Return (x, y) of the center of cell containing provided text 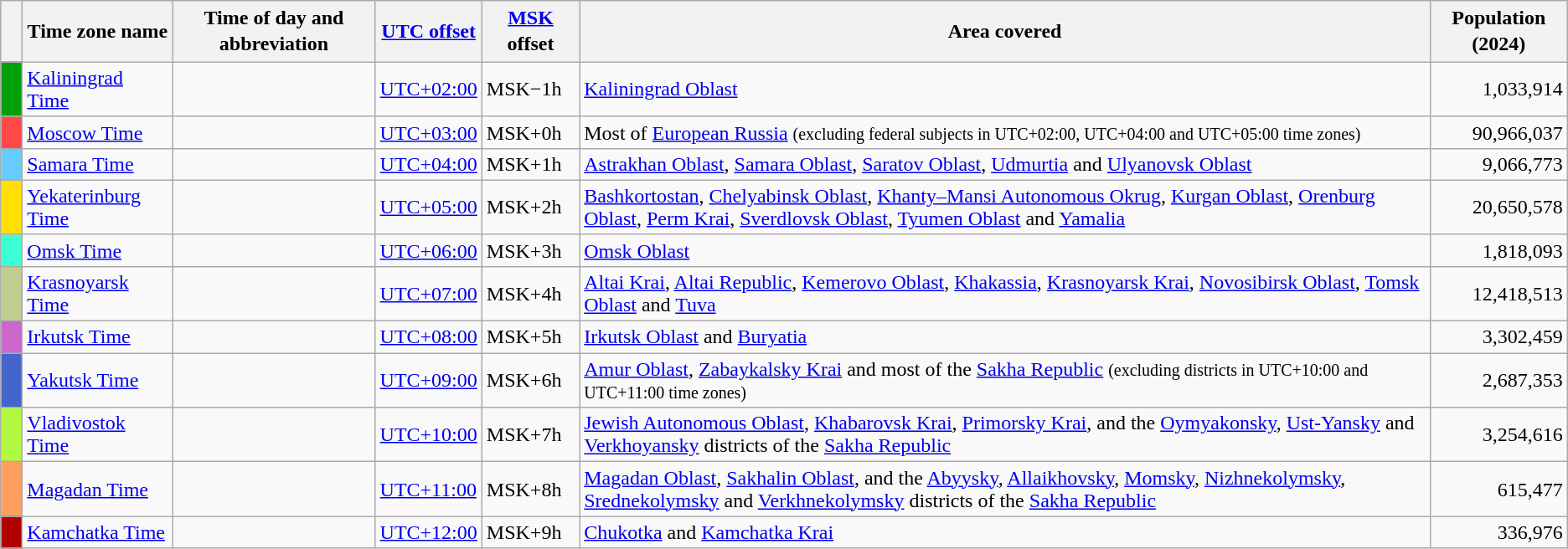
Samara Time (97, 164)
Omsk Time (97, 250)
Time zone name (97, 32)
MSK+0h (530, 132)
Moscow Time (97, 132)
Irkutsk Time (97, 337)
12,418,513 (1498, 295)
Kamchatka Time (97, 532)
Irkutsk Oblast and Buryatia (1005, 337)
MSK offset (530, 32)
Area covered (1005, 32)
MSK+6h (530, 380)
UTC+07:00 (429, 295)
UTC+02:00 (429, 89)
Time of day and abbreviation (274, 32)
MSK+8h (530, 489)
UTC+12:00 (429, 532)
1,033,914 (1498, 89)
20,650,578 (1498, 208)
UTC+08:00 (429, 337)
UTC+11:00 (429, 489)
MSK+1h (530, 164)
MSK+5h (530, 337)
MSK+2h (530, 208)
MSK+3h (530, 250)
Population (2024) (1498, 32)
615,477 (1498, 489)
3,254,616 (1498, 435)
UTC+04:00 (429, 164)
2,687,353 (1498, 380)
Amur Oblast, Zabaykalsky Krai and most of the Sakha Republic (excluding districts in UTC+10:00 and UTC+11:00 time zones) (1005, 380)
336,976 (1498, 532)
MSK+9h (530, 532)
MSK+7h (530, 435)
UTC+09:00 (429, 380)
Chukotka and Kamchatka Krai (1005, 532)
MSK+4h (530, 295)
UTC+06:00 (429, 250)
9,066,773 (1498, 164)
UTC+10:00 (429, 435)
Most of European Russia (excluding federal subjects in UTC+02:00, UTC+04:00 and UTC+05:00 time zones) (1005, 132)
Yekaterinburg Time (97, 208)
Vladivostok Time (97, 435)
Omsk Oblast (1005, 250)
Kaliningrad Oblast (1005, 89)
Yakutsk Time (97, 380)
Kaliningrad Time (97, 89)
3,302,459 (1498, 337)
Altai Krai, Altai Republic, Kemerovo Oblast, Khakassia, Krasnoyarsk Krai, Novosibirsk Oblast, Tomsk Oblast and Tuva (1005, 295)
90,966,037 (1498, 132)
MSK−1h (530, 89)
1,818,093 (1498, 250)
Jewish Autonomous Oblast, Khabarovsk Krai, Primorsky Krai, and the Oymyakonsky, Ust-Yansky and Verkhoyansky districts of the Sakha Republic (1005, 435)
UTC offset (429, 32)
Krasnoyarsk Time (97, 295)
Astrakhan Oblast, Samara Oblast, Saratov Oblast, Udmurtia and Ulyanovsk Oblast (1005, 164)
Magadan Time (97, 489)
UTC+05:00 (429, 208)
UTC+03:00 (429, 132)
